Detect which cell encompasses the target text, then output its [X, Y] center coordinate. 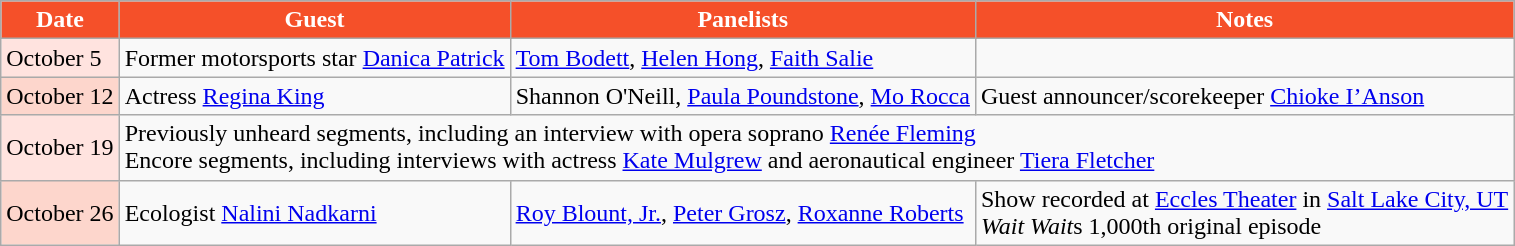
Date [60, 20]
Shannon O'Neill, Paula Poundstone, Mo Rocca [742, 96]
Show recorded at Eccles Theater in Salt Lake City, UTWait Waits 1,000th original episode [1244, 212]
October 19 [60, 148]
Actress Regina King [314, 96]
Notes [1244, 20]
October 26 [60, 212]
Guest [314, 20]
Roy Blount, Jr., Peter Grosz, Roxanne Roberts [742, 212]
Tom Bodett, Helen Hong, Faith Salie [742, 58]
October 12 [60, 96]
Guest announcer/scorekeeper Chioke I’Anson [1244, 96]
October 5 [60, 58]
Panelists [742, 20]
Former motorsports star Danica Patrick [314, 58]
Ecologist Nalini Nadkarni [314, 212]
